Provide the (X, Y) coordinate of the cell's center where the given text is located.  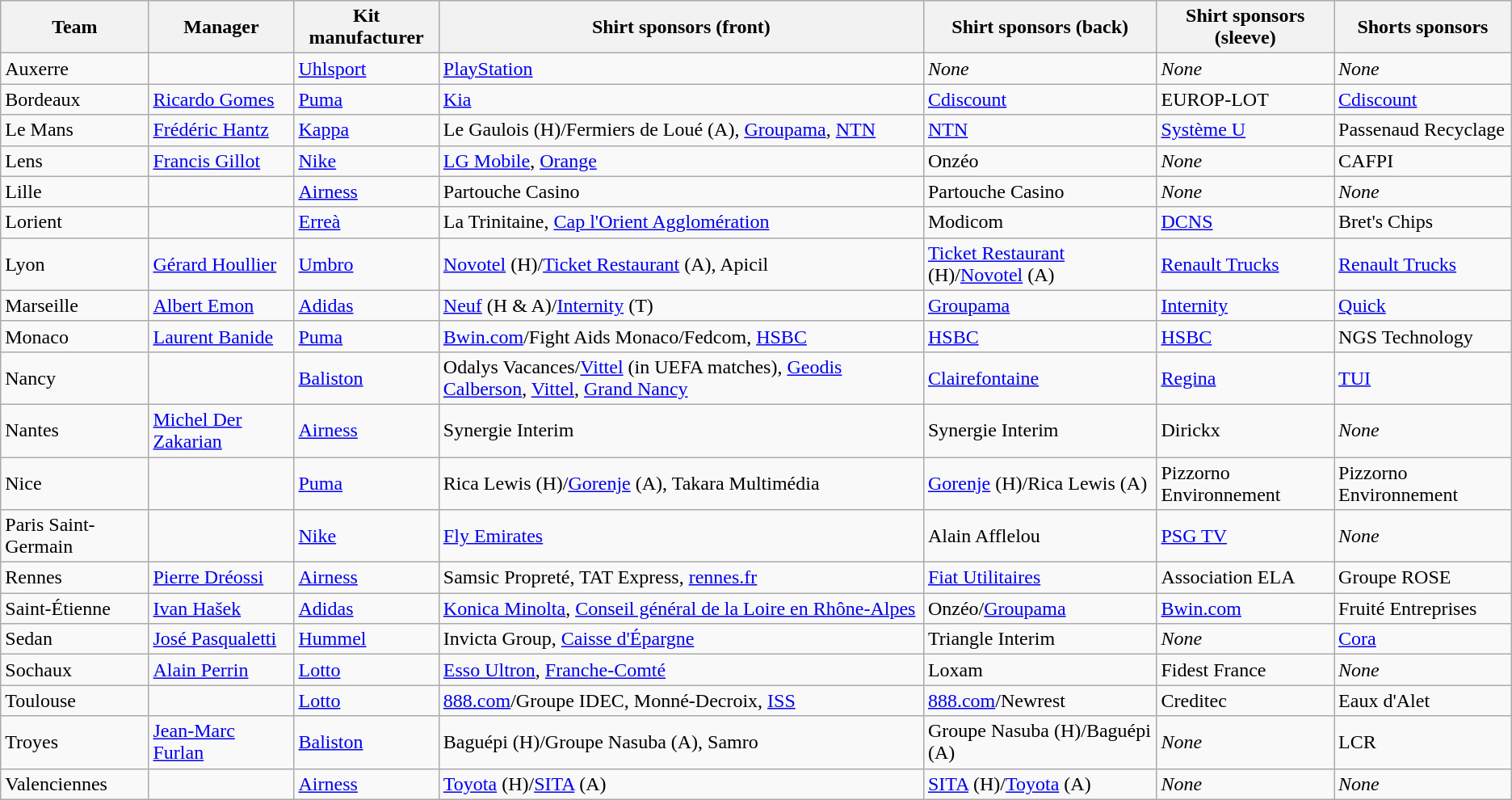
Shirt sponsors (back) (1040, 27)
Triangle Interim (1040, 639)
Marseille (74, 305)
Frédéric Hantz (221, 130)
José Pasqualetti (221, 639)
Odalys Vacances/Vittel (in UEFA matches), Geodis Calberson, Vittel, Grand Nancy (681, 378)
Cora (1423, 639)
TUI (1423, 378)
NGS Technology (1423, 336)
Rica Lewis (H)/Gorenje (A), Takara Multimédia (681, 483)
Gorenje (H)/Rica Lewis (A) (1040, 483)
Team (74, 27)
PlayStation (681, 69)
Fiat Utilitaires (1040, 578)
Association ELA (1245, 578)
Rennes (74, 578)
DCNS (1245, 222)
Système U (1245, 130)
Groupe ROSE (1423, 578)
Lens (74, 161)
Loxam (1040, 670)
PSG TV (1245, 537)
Creditec (1245, 701)
Clairefontaine (1040, 378)
Valenciennes (74, 784)
Shirt sponsors (sleeve) (1245, 27)
CAFPI (1423, 161)
Kit manufacturer (367, 27)
Fruité Entreprises (1423, 608)
Ticket Restaurant (H)/Novotel (A) (1040, 263)
888.com/Newrest (1040, 701)
NTN (1040, 130)
Ivan Hašek (221, 608)
Neuf (H & A)/Internity (T) (681, 305)
Umbro (367, 263)
Fidest France (1245, 670)
Manager (221, 27)
Albert Emon (221, 305)
Auxerre (74, 69)
SITA (H)/Toyota (A) (1040, 784)
Laurent Banide (221, 336)
LCR (1423, 742)
Lorient (74, 222)
Eaux d'Alet (1423, 701)
Quick (1423, 305)
Nancy (74, 378)
EUROP-LOT (1245, 99)
Francis Gillot (221, 161)
Passenaud Recyclage (1423, 130)
Nantes (74, 430)
Modicom (1040, 222)
Baguépi (H)/Groupe Nasuba (A), Samro (681, 742)
Bordeaux (74, 99)
Dirickx (1245, 430)
Invicta Group, Caisse d'Épargne (681, 639)
Toyota (H)/SITA (A) (681, 784)
Troyes (74, 742)
Lyon (74, 263)
Groupama (1040, 305)
Fly Emirates (681, 537)
Uhlsport (367, 69)
Hummel (367, 639)
Ricardo Gomes (221, 99)
Konica Minolta, Conseil général de la Loire en Rhône-Alpes (681, 608)
Kia (681, 99)
Lille (74, 192)
Erreà (367, 222)
Pierre Dréossi (221, 578)
Le Mans (74, 130)
Toulouse (74, 701)
Onzéo (1040, 161)
Regina (1245, 378)
Le Gaulois (H)/Fermiers de Loué (A), Groupama, NTN (681, 130)
Internity (1245, 305)
Shirt sponsors (front) (681, 27)
Sedan (74, 639)
Alain Afflelou (1040, 537)
Novotel (H)/Ticket Restaurant (A), Apicil (681, 263)
Onzéo/Groupama (1040, 608)
888.com/Groupe IDEC, Monné-Decroix, ISS (681, 701)
La Trinitaine, Cap l'Orient Agglomération (681, 222)
Saint-Étienne (74, 608)
Esso Ultron, Franche-Comté (681, 670)
Groupe Nasuba (H)/Baguépi (A) (1040, 742)
LG Mobile, Orange (681, 161)
Nice (74, 483)
Bwin.com (1245, 608)
Kappa (367, 130)
Alain Perrin (221, 670)
Shorts sponsors (1423, 27)
Bwin.com/Fight Aids Monaco/Fedcom, HSBC (681, 336)
Gérard Houllier (221, 263)
Paris Saint-Germain (74, 537)
Jean-Marc Furlan (221, 742)
Sochaux (74, 670)
Bret's Chips (1423, 222)
Samsic Propreté, TAT Express, rennes.fr (681, 578)
Monaco (74, 336)
Michel Der Zakarian (221, 430)
